Extract the [X, Y] coordinate from the center of the cell holding the provided text.  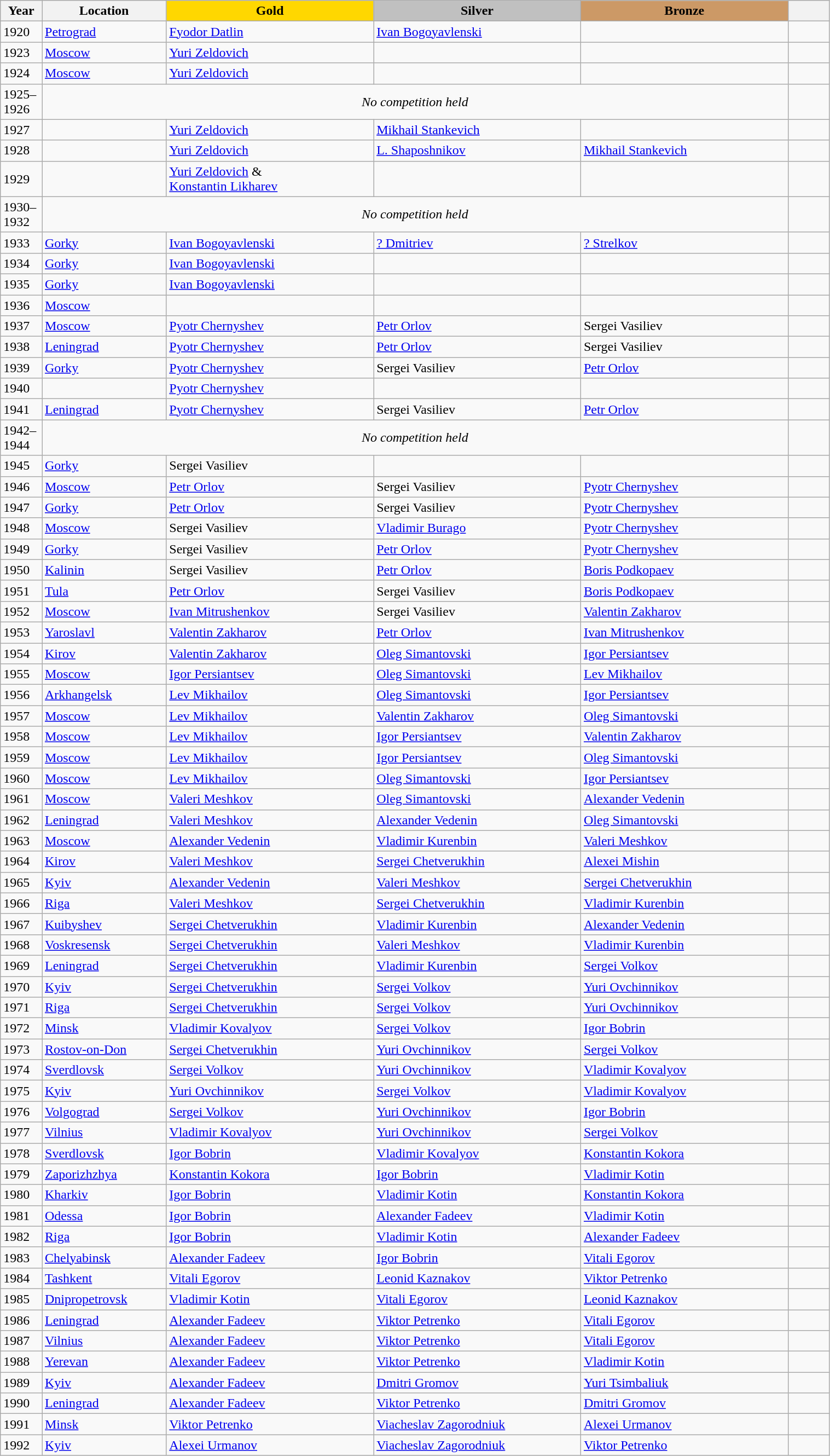
1974 [21, 1070]
1975 [21, 1091]
1965 [21, 882]
1976 [21, 1112]
1934 [21, 263]
1939 [21, 368]
1923 [21, 53]
? Dmitriev [477, 242]
Rostov-on-Don [104, 1049]
1948 [21, 528]
1929 [21, 178]
1962 [21, 820]
Voskresensk [104, 945]
1961 [21, 799]
1938 [21, 347]
1935 [21, 284]
1968 [21, 945]
1987 [21, 1341]
1970 [21, 987]
1971 [21, 1008]
1951 [21, 591]
1973 [21, 1049]
1927 [21, 130]
1980 [21, 1195]
1957 [21, 716]
1955 [21, 674]
1988 [21, 1362]
Petrograd [104, 32]
1942–1944 [21, 438]
1964 [21, 862]
1969 [21, 966]
1992 [21, 1445]
Dnipropetrovsk [104, 1299]
1958 [21, 737]
1981 [21, 1216]
1933 [21, 242]
Silver [477, 11]
1953 [21, 632]
Alexei Mishin [684, 862]
Bronze [684, 11]
Tashkent [104, 1278]
1952 [21, 611]
1956 [21, 695]
1983 [21, 1257]
Volgograd [104, 1112]
Kharkiv [104, 1195]
1937 [21, 326]
1984 [21, 1278]
1959 [21, 758]
Chelyabinsk [104, 1257]
1960 [21, 778]
1924 [21, 73]
? Strelkov [684, 242]
1950 [21, 570]
1966 [21, 903]
1947 [21, 507]
Kalinin [104, 570]
Yaroslavl [104, 632]
1920 [21, 32]
1985 [21, 1299]
Yuri Tsimbaliuk [684, 1383]
Arkhangelsk [104, 695]
1946 [21, 487]
1989 [21, 1383]
Fyodor Datlin [270, 32]
Location [104, 11]
1979 [21, 1174]
L. Shaposhnikov [477, 151]
1978 [21, 1153]
Yerevan [104, 1362]
Tula [104, 591]
1967 [21, 924]
1986 [21, 1320]
Gold [270, 11]
1936 [21, 305]
1941 [21, 409]
1991 [21, 1424]
1925–1926 [21, 102]
Yuri Zeldovich & Konstantin Likharev [270, 178]
1928 [21, 151]
1977 [21, 1133]
1963 [21, 841]
Kuibyshev [104, 924]
Odessa [104, 1216]
Zaporizhzhya [104, 1174]
1972 [21, 1029]
1930–1932 [21, 215]
1949 [21, 549]
Year [21, 11]
1945 [21, 466]
1954 [21, 653]
1940 [21, 389]
Vladimir Burago [477, 528]
1990 [21, 1403]
1982 [21, 1237]
